Find where the given text appears and provide that cell's center as [X, Y] coordinate. 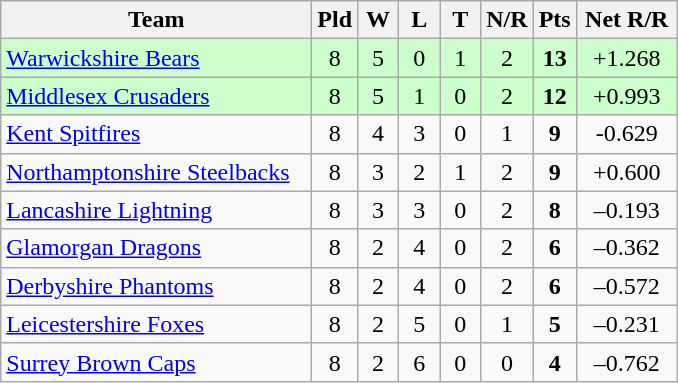
+1.268 [626, 58]
Northamptonshire Steelbacks [156, 172]
Pts [554, 20]
N/R [507, 20]
12 [554, 96]
+0.993 [626, 96]
13 [554, 58]
Pld [335, 20]
Lancashire Lightning [156, 210]
T [460, 20]
L [420, 20]
-0.629 [626, 134]
Warwickshire Bears [156, 58]
–0.572 [626, 286]
Kent Spitfires [156, 134]
–0.362 [626, 248]
–0.762 [626, 362]
Glamorgan Dragons [156, 248]
+0.600 [626, 172]
Leicestershire Foxes [156, 324]
Net R/R [626, 20]
Team [156, 20]
W [378, 20]
Derbyshire Phantoms [156, 286]
–0.193 [626, 210]
Surrey Brown Caps [156, 362]
Middlesex Crusaders [156, 96]
–0.231 [626, 324]
